Identify which cell holds the provided text, then report its (x, y) central coordinate. 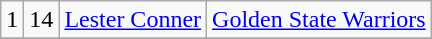
1 (12, 20)
14 (42, 20)
Lester Conner (133, 20)
Golden State Warriors (320, 20)
